Return the [x, y] coordinate for the center point of the cell that contains the specified text.  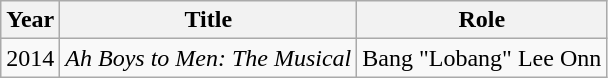
Ah Boys to Men: The Musical [208, 58]
2014 [30, 58]
Bang "Lobang" Lee Onn [482, 58]
Title [208, 20]
Year [30, 20]
Role [482, 20]
